Search for the cell housing the specified text and yield its (X, Y) center coordinate. 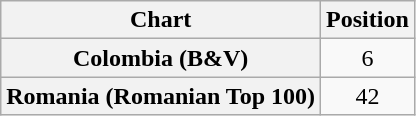
42 (368, 96)
Position (368, 20)
Chart (161, 20)
Colombia (B&V) (161, 58)
Romania (Romanian Top 100) (161, 96)
6 (368, 58)
